Capture the cell that displays the provided text and extract its [x, y] central coordinate. 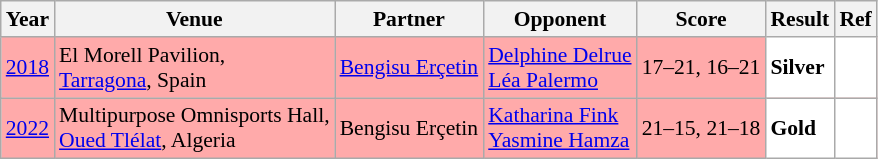
Partner [410, 19]
Venue [194, 19]
2022 [28, 128]
Result [800, 19]
Multipurpose Omnisports Hall,Oued Tlélat, Algeria [194, 128]
Ref [855, 19]
Silver [800, 68]
2018 [28, 68]
17–21, 16–21 [702, 68]
Katharina Fink Yasmine Hamza [560, 128]
21–15, 21–18 [702, 128]
Score [702, 19]
El Morell Pavilion,Tarragona, Spain [194, 68]
Gold [800, 128]
Opponent [560, 19]
Year [28, 19]
Delphine Delrue Léa Palermo [560, 68]
